Return [x, y] of the center of cell containing provided text 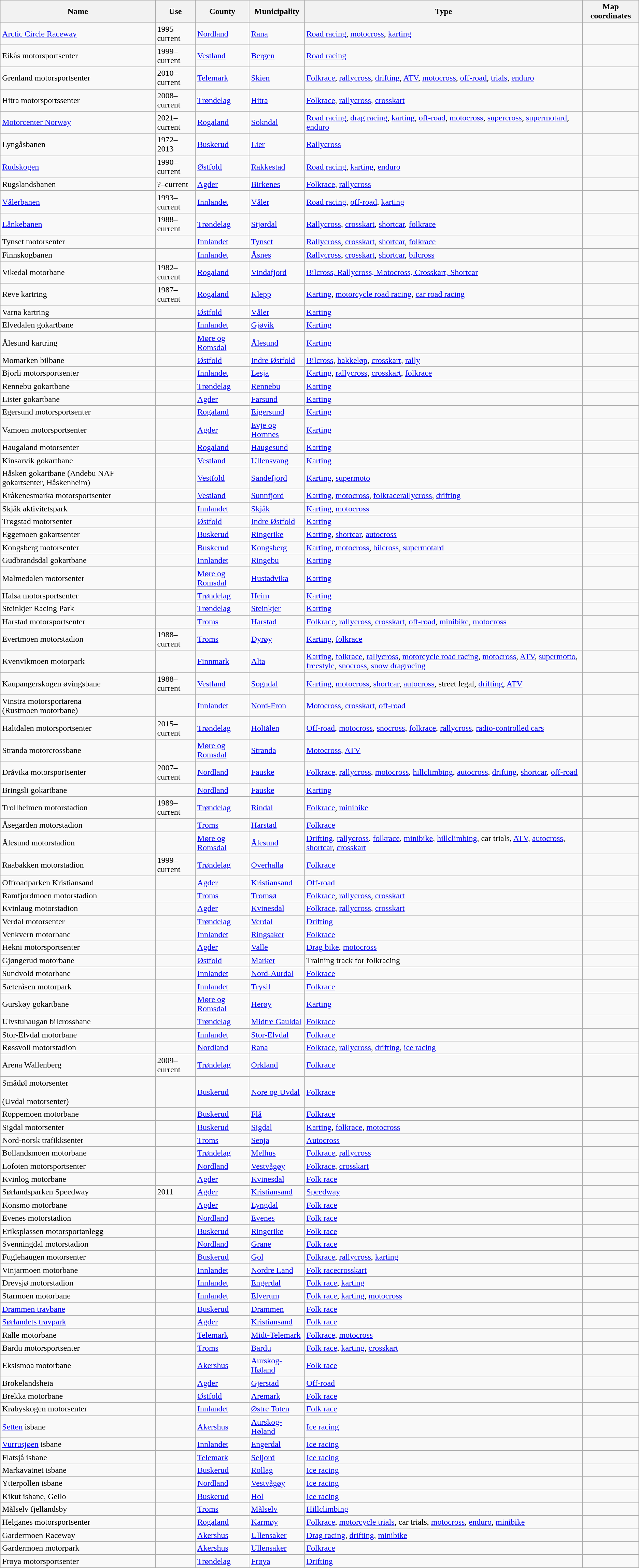
Stor-Elvdal [277, 1035]
Folkrace, minibike [444, 808]
Senja [277, 1140]
Haltdalen motorsportsenter [78, 728]
County [223, 12]
Offroadparken Kristiansand [78, 883]
Karting, motocross, shortcar, autocross, street legal, drifting, ATV [444, 684]
Evenes [277, 1218]
2011 [175, 1192]
Eriksplassen motorsportanlegg [78, 1231]
Road racing, motocross, karting [444, 33]
Tynset motorsenter [78, 242]
Nordre Land [277, 1270]
Orkland [277, 1065]
Nord-Fron [277, 706]
Karting, motocross [444, 509]
Rugslandsbanen [78, 184]
Nore og Uvdal [277, 1092]
Kongsberg [277, 548]
Vamoen motorsportsenter [78, 430]
Ålesund motorstadion [78, 843]
Eikås motorsportsenter [78, 56]
Folkrace, crosskart [444, 1166]
Map coordinates [611, 12]
1972–2013 [175, 145]
Folkrace, rallycross, motocross, hillclimbing, autocross, drifting, shortcar, off-road [444, 772]
2015–current [175, 728]
Finnskogbanen [78, 255]
Alta [277, 661]
Marker [277, 960]
Lyngåsbanen [78, 145]
Kongsberg motorsenter [78, 548]
Skjåk [277, 509]
Brekka motorbane [78, 1396]
Malmedalen motorsenter [78, 578]
Svenningdal motorstadion [78, 1244]
Bringsli gokartbane [78, 790]
Elvedalen gokartbane [78, 325]
2008–current [175, 100]
Bjorli motorsportsenter [78, 373]
Gjøvik [277, 325]
Drag racing, drifting, minibike [444, 1535]
Folkrace, rallycross, karting [444, 1257]
Ytterpollen isbane [78, 1483]
1982–current [175, 272]
Karting, folkrace [444, 639]
Sigdal motorsenter [78, 1127]
Sogndal [277, 684]
Roppemoen motorbane [78, 1114]
Haugaland motorsenter [78, 447]
Egersund motorsportsenter [78, 412]
Midtre Gauldal [277, 1021]
1995–current [175, 33]
Ålesund kartring [78, 343]
Vestfold [223, 478]
Vinjarmoen motorbane [78, 1270]
2007–current [175, 772]
Frøya [277, 1561]
Venkvern motorbane [78, 934]
Hitra motorsportssenter [78, 100]
Karmøy [277, 1522]
Vinstra motorsportarena(Rustmoen motorbane) [78, 706]
Bollandsmoen motorbane [78, 1153]
Finnmark [223, 661]
Autocross [444, 1140]
Karting, shortcar, autocross [444, 535]
Farsund [277, 399]
Ullensvang [277, 460]
Dyrøy [277, 639]
Kvenvikmoen motorpark [78, 661]
Haugesund [277, 447]
1993–current [175, 202]
Type [444, 12]
Nord-Aurdal [277, 973]
Åsegarden motorstadion [78, 825]
Ulvstuhaugan bilcrossbane [78, 1021]
Road racing, karting, enduro [444, 166]
Vikedal motorbane [78, 272]
Steinkjer Racing Park [78, 609]
Kikut isbane, Geilo [78, 1496]
Elverum [277, 1296]
Bardu [277, 1348]
Arena Wallenberg [78, 1065]
Eigersund [277, 412]
Frøya motorsportsenter [78, 1561]
Gjerstad [277, 1383]
Rennebu gokartbane [78, 386]
Lesja [277, 373]
Ringsaker [277, 934]
1990–current [175, 166]
Bilcross, Rallycross, Motocross, Crosskart, Shortcar [444, 272]
Stranda motorcrossbane [78, 750]
Nord-norsk trafikksenter [78, 1140]
Ringebu [277, 561]
Evenes motorstadion [78, 1218]
Hustadvika [277, 578]
Grane [277, 1244]
Momarken bilbane [78, 360]
Vurrusjøen isbane [78, 1444]
Heim [277, 596]
Off-road, motocross, snocross, folkrace, rallycross, radio-controlled cars [444, 728]
2021–current [175, 122]
Training track for folkracing [444, 960]
Drag bike, motocross [444, 947]
Folk race, karting [444, 1283]
Trysil [277, 986]
Stjørdal [277, 224]
Karting, rallycross, crosskart, folkrace [444, 373]
Fuglehaugen motorsenter [78, 1257]
Birkenes [277, 184]
Rennebu [277, 386]
Kinsarvik gokartbane [78, 460]
Karting, folkrace, motocross [444, 1127]
Lister gokartbane [78, 399]
Rudskogen [78, 166]
1989–current [175, 808]
Sørlandsparken Speedway [78, 1192]
Hitra [277, 100]
Overhalla [277, 865]
Lier [277, 145]
Hekni motorsportsenter [78, 947]
Arctic Circle Raceway [78, 33]
Konsmo motorbane [78, 1205]
Smådøl motorsenter (Uvdal motorsenter) [78, 1092]
Stor-Elvdal motorbane [78, 1035]
Åsnes [277, 255]
Gol [277, 1257]
Klepp [277, 295]
Helganes motorsportsenter [78, 1522]
Bardu motorsportsenter [78, 1348]
Drevsjø motorstadion [78, 1283]
Gudbrandsdal gokartbane [78, 561]
Folkrace, rallycross, drifting, ice racing [444, 1048]
Østre Toten [277, 1409]
Folkrace, motorcycle trials, car trials, motocross, enduro, minibike [444, 1522]
Gardermoen Raceway [78, 1535]
Dråvika motorsportsenter [78, 772]
Flå [277, 1114]
Folkrace, motocross [444, 1335]
Hillclimbing [444, 1509]
Bergen [277, 56]
Sæteråsen motorpark [78, 986]
Krabyskogen motorsenter [78, 1409]
Reve kartring [78, 295]
Harstad motorsportsenter [78, 622]
Trøgstad motorsenter [78, 522]
Evje og Hornnes [277, 430]
Rallycross, crosskart, shortcar, bilcross [444, 255]
Kaupangerskogen øvingsbane [78, 684]
Name [78, 12]
Skien [277, 78]
Motocross, ATV [444, 750]
Starmoen motorbane [78, 1296]
Valle [277, 947]
Sundvold motorbane [78, 973]
Hol [277, 1496]
Lånkebanen [78, 224]
Rindal [277, 808]
Sigdal [277, 1127]
Ralle motorbane [78, 1335]
Sunnfjord [277, 495]
Gjøngerud motorbane [78, 960]
Målselv [277, 1509]
Karting, motorcycle road racing, car road racing [444, 295]
Karting, motocross, bilcross, supermotard [444, 548]
Speedway [444, 1192]
Steinkjer [277, 609]
Drammen [277, 1309]
Road racing, drag racing, karting, off-road, motocross, supercross, supermotard, enduro [444, 122]
Folk race, karting, motocross [444, 1296]
Trollheimen motorstadion [78, 808]
Holtålen [277, 728]
Melhus [277, 1153]
Midt-Telemark [277, 1335]
Drifting, rallycross, folkrace, minibike, hillclimbing, car trials, ATV, autocross, shortcar, crosskart [444, 843]
Evertmoen motorstadion [78, 639]
Varna kartring [78, 312]
1987–current [175, 295]
Skjåk aktivitetspark [78, 509]
Seljord [277, 1457]
Flatsjå isbane [78, 1457]
Grenland motorsportsenter [78, 78]
Røssvoll motorstadion [78, 1048]
Eksismoa motorbane [78, 1365]
Use [175, 12]
Folkrace, rallycross, drifting, ATV, motocross, off-road, trials, enduro [444, 78]
Kvinlog motorbane [78, 1179]
Sokndal [277, 122]
2010–current [175, 78]
Motorcenter Norway [78, 122]
Road racing, off-road, karting [444, 202]
Kvinlaug motorstadion [78, 909]
Karting, folkrace, rallycross, motorcycle road racing, motocross, ATV, supermotto, freestyle, snocross, snow dragracing [444, 661]
Raabakken motorstadion [78, 865]
Folk racecrosskart [444, 1270]
Markavatnet isbane [78, 1470]
Sandefjord [277, 478]
Eggemoen gokartsenter [78, 535]
Stranda [277, 750]
Håsken gokartbane (Andebu NAF gokartsenter, Håskenheim) [78, 478]
Halsa motorsportsenter [78, 596]
Drammen travbane [78, 1309]
Motocross, crosskart, off-road [444, 706]
Brokelandsheia [78, 1383]
Folkrace, rallycross, crosskart, off-road, minibike, motocross [444, 622]
Lofoten motorsportsenter [78, 1166]
Aremark [277, 1396]
Karting, motocross, folkracerallycross, drifting [444, 495]
Ramfjordmoen motorstadion [78, 896]
Rallycross [444, 145]
Bilcross, bakkeløp, crosskart, rally [444, 360]
Tromsø [277, 896]
Kråkenesmarka motorsportsenter [78, 495]
Rollag [277, 1470]
?–current [175, 184]
Tynset [277, 242]
Verdal motorsenter [78, 921]
Setten isbane [78, 1427]
Karting, supermoto [444, 478]
Municipality [277, 12]
Folk race, karting, crosskart [444, 1348]
Rakkestad [277, 166]
Gardermoen motorpark [78, 1548]
Herøy [277, 1004]
Verdal [277, 921]
Road racing [444, 56]
Målselv fjellandsby [78, 1509]
Gurskøy gokartbane [78, 1004]
Sørlandets travpark [78, 1322]
Vålerbanen [78, 202]
Lyngdal [277, 1205]
2009–current [175, 1065]
Vindafjord [277, 272]
